From the cell containing the given text, extract its center point as (x, y) coordinate. 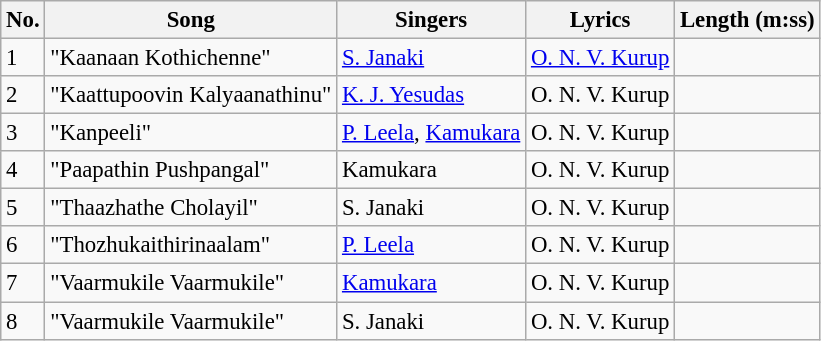
7 (23, 283)
4 (23, 170)
5 (23, 208)
K. J. Yesudas (432, 95)
Length (m:ss) (748, 20)
Song (191, 20)
"Kaattupoovin Kalyaanathinu" (191, 95)
"Kanpeeli" (191, 133)
"Thozhukaithirinaalam" (191, 245)
P. Leela (432, 245)
"Thaazhathe Cholayil" (191, 208)
"Paapathin Pushpangal" (191, 170)
6 (23, 245)
Singers (432, 20)
Lyrics (600, 20)
3 (23, 133)
2 (23, 95)
8 (23, 321)
No. (23, 20)
"Kaanaan Kothichenne" (191, 58)
P. Leela, Kamukara (432, 133)
1 (23, 58)
